From the cell containing the given text, extract its center point as (X, Y) coordinate. 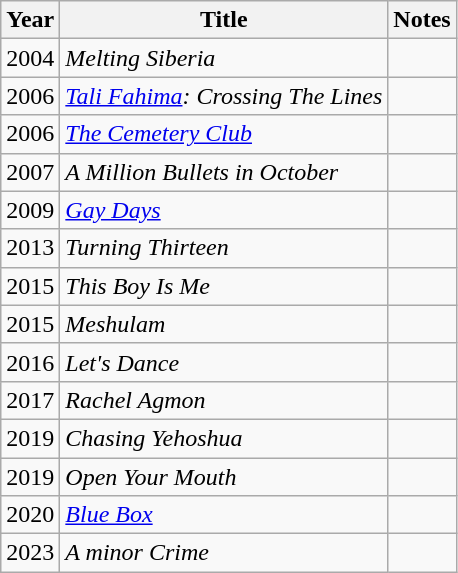
This Boy Is Me (224, 286)
Blue Box (224, 515)
Year (30, 20)
Title (224, 20)
Rachel Agmon (224, 400)
2004 (30, 58)
The Cemetery Club (224, 134)
Gay Days (224, 210)
Turning Thirteen (224, 248)
2013 (30, 248)
2007 (30, 172)
Notes (422, 20)
Let's Dance (224, 362)
Meshulam (224, 324)
2017 (30, 400)
2020 (30, 515)
2016 (30, 362)
2009 (30, 210)
Open Your Mouth (224, 477)
Tali Fahima: Crossing The Lines (224, 96)
Chasing Yehoshua (224, 438)
2023 (30, 553)
A Million Bullets in October (224, 172)
A minor Crime (224, 553)
Melting Siberia (224, 58)
